Determine the (X, Y) coordinate at the center of the cell enclosing the given text.  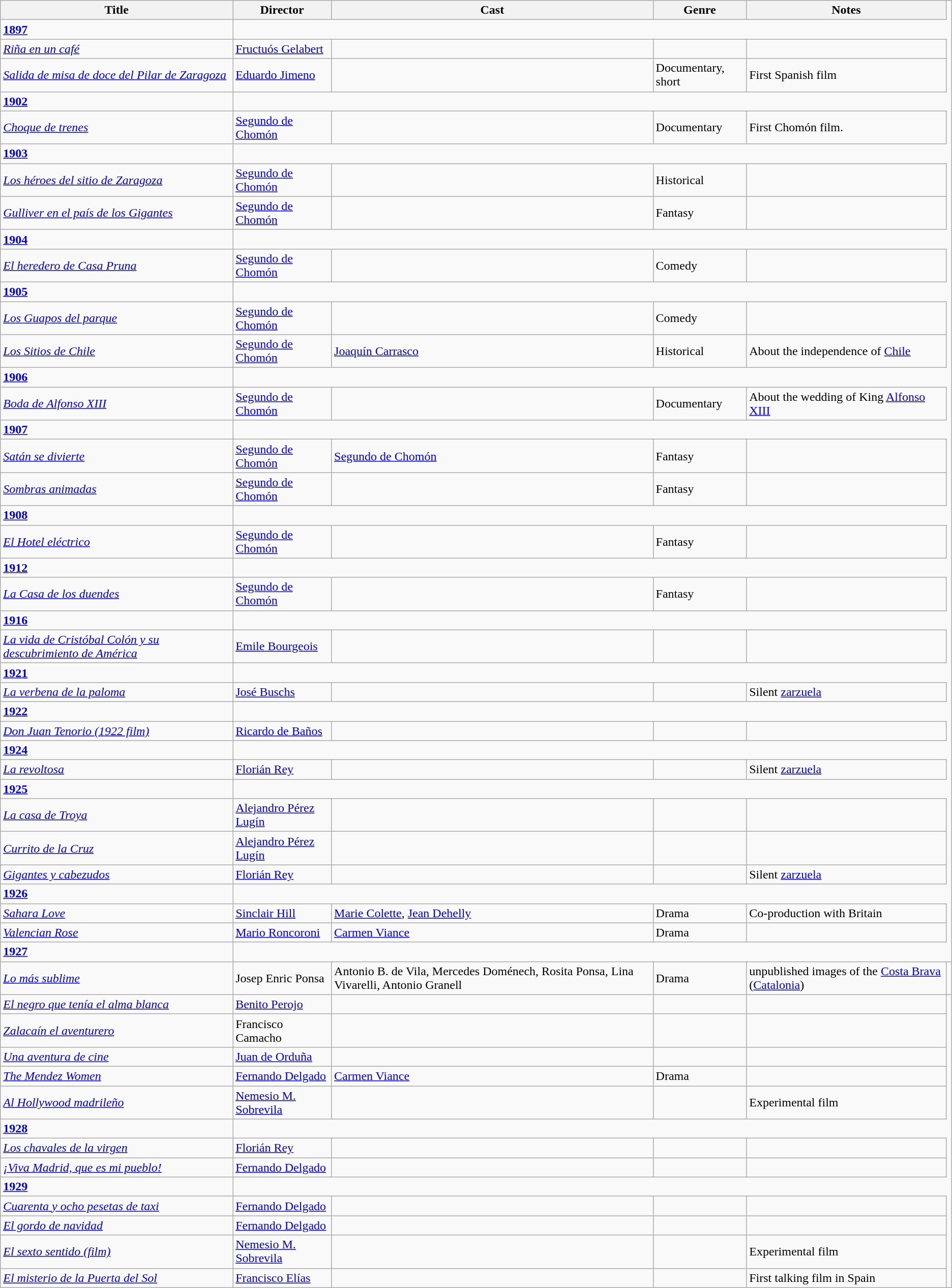
1904 (117, 239)
1922 (117, 711)
1906 (117, 377)
Antonio B. de Vila, Mercedes Doménech, Rosita Ponsa, Lina Vivarelli, Antonio Granell (492, 978)
1921 (117, 672)
La revoltosa (117, 770)
Choque de trenes (117, 127)
Joaquín Carrasco (492, 351)
Francisco Elías (282, 1278)
Satán se divierte (117, 456)
La vida de Cristóbal Colón y su descubrimiento de América (117, 646)
1903 (117, 154)
Riña en un café (117, 49)
Director (282, 10)
Fructuós Gelabert (282, 49)
Los Guapos del parque (117, 317)
1926 (117, 894)
Sahara Love (117, 913)
1897 (117, 30)
1912 (117, 568)
Gulliver en el país de los Gigantes (117, 213)
Zalacaín el aventurero (117, 1031)
About the wedding of King Alfonso XIII (846, 404)
Mario Roncoroni (282, 932)
1925 (117, 789)
unpublished images of the Costa Brava (Catalonia) (846, 978)
Documentary, short (700, 75)
1905 (117, 291)
Notes (846, 10)
Marie Colette, Jean Dehelly (492, 913)
Los chavales de la virgen (117, 1148)
José Buschs (282, 692)
Co-production with Britain (846, 913)
Una aventura de cine (117, 1057)
The Mendez Women (117, 1076)
La verbena de la paloma (117, 692)
Sombras animadas (117, 489)
Benito Perojo (282, 1004)
Gigantes y cabezudos (117, 874)
La casa de Troya (117, 815)
1916 (117, 620)
1924 (117, 750)
1928 (117, 1129)
Ricardo de Baños (282, 731)
Juan de Orduña (282, 1057)
Josep Enric Ponsa (282, 978)
About the independence of Chile (846, 351)
1907 (117, 430)
Title (117, 10)
1927 (117, 952)
Valencian Rose (117, 932)
Sinclair Hill (282, 913)
El misterio de la Puerta del Sol (117, 1278)
Don Juan Tenorio (1922 film) (117, 731)
Cast (492, 10)
1929 (117, 1187)
¡Viva Madrid, que es mi pueblo! (117, 1167)
1908 (117, 515)
Boda de Alfonso XIII (117, 404)
Genre (700, 10)
Francisco Camacho (282, 1031)
El heredero de Casa Pruna (117, 266)
Los Sitios de Chile (117, 351)
Currito de la Cruz (117, 848)
El Hotel eléctrico (117, 541)
Salida de misa de doce del Pilar de Zaragoza (117, 75)
First talking film in Spain (846, 1278)
First Spanish film (846, 75)
La Casa de los duendes (117, 594)
Los héroes del sitio de Zaragoza (117, 180)
El sexto sentido (film) (117, 1251)
Lo más sublime (117, 978)
1902 (117, 101)
Cuarenta y ocho pesetas de taxi (117, 1206)
First Chomón film. (846, 127)
El negro que tenía el alma blanca (117, 1004)
Al Hollywood madrileño (117, 1102)
Eduardo Jimeno (282, 75)
Emile Bourgeois (282, 646)
El gordo de navidad (117, 1225)
